Scan for the cell matching the given text and deliver its (X, Y) coordinate at center. 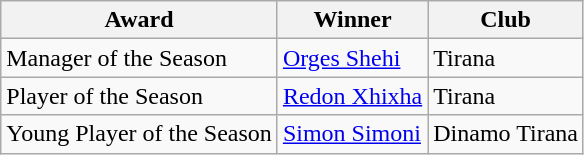
Simon Simoni (352, 134)
Player of the Season (140, 96)
Redon Xhixha (352, 96)
Dinamo Tirana (506, 134)
Young Player of the Season (140, 134)
Winner (352, 20)
Manager of the Season (140, 58)
Club (506, 20)
Orges Shehi (352, 58)
Award (140, 20)
